For the text-containing cell, return its midpoint in [X, Y] coordinate format. 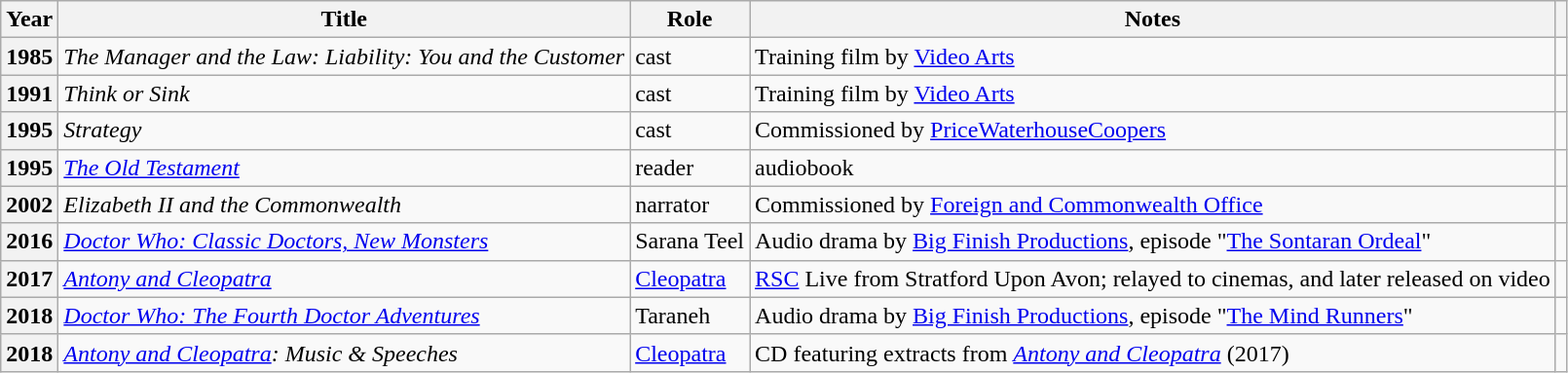
Commissioned by PriceWaterhouseCoopers [1153, 131]
2002 [29, 205]
narrator [690, 205]
RSC Live from Stratford Upon Avon; relayed to cinemas, and later released on video [1153, 279]
Role [690, 19]
Think or Sink [345, 93]
Year [29, 19]
The Old Testament [345, 168]
Doctor Who: Classic Doctors, New Monsters [345, 242]
2016 [29, 242]
1985 [29, 56]
audiobook [1153, 168]
2017 [29, 279]
Audio drama by Big Finish Productions, episode "The Sontaran Ordeal" [1153, 242]
Audio drama by Big Finish Productions, episode "The Mind Runners" [1153, 316]
Title [345, 19]
Commissioned by Foreign and Commonwealth Office [1153, 205]
Antony and Cleopatra [345, 279]
reader [690, 168]
Notes [1153, 19]
Antony and Cleopatra: Music & Speeches [345, 353]
The Manager and the Law: Liability: You and the Customer [345, 56]
CD featuring extracts from Antony and Cleopatra (2017) [1153, 353]
Elizabeth II and the Commonwealth [345, 205]
Strategy [345, 131]
Sarana Teel [690, 242]
Taraneh [690, 316]
1991 [29, 93]
Doctor Who: The Fourth Doctor Adventures [345, 316]
